Find where the given text appears and provide that cell's center as [x, y] coordinate. 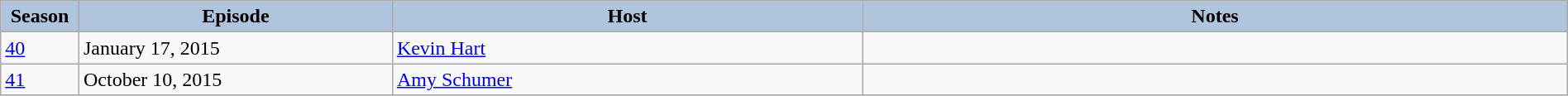
40 [40, 48]
Notes [1216, 17]
Amy Schumer [627, 79]
Season [40, 17]
October 10, 2015 [235, 79]
41 [40, 79]
Host [627, 17]
Kevin Hart [627, 48]
January 17, 2015 [235, 48]
Episode [235, 17]
